Return [X, Y] of the center of cell containing provided text 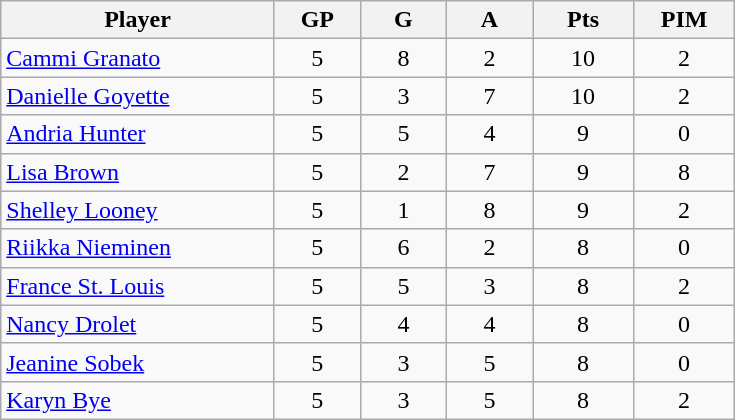
Jeanine Sobek [138, 362]
Danielle Goyette [138, 96]
Karyn Bye [138, 400]
A [489, 20]
Cammi Granato [138, 58]
Riikka Nieminen [138, 248]
Lisa Brown [138, 172]
Shelley Looney [138, 210]
GP [317, 20]
G [403, 20]
France St. Louis [138, 286]
Nancy Drolet [138, 324]
Andria Hunter [138, 134]
1 [403, 210]
6 [403, 248]
Player [138, 20]
PIM [684, 20]
Pts [582, 20]
